Find where the given text appears and provide that cell's center as (x, y) coordinate. 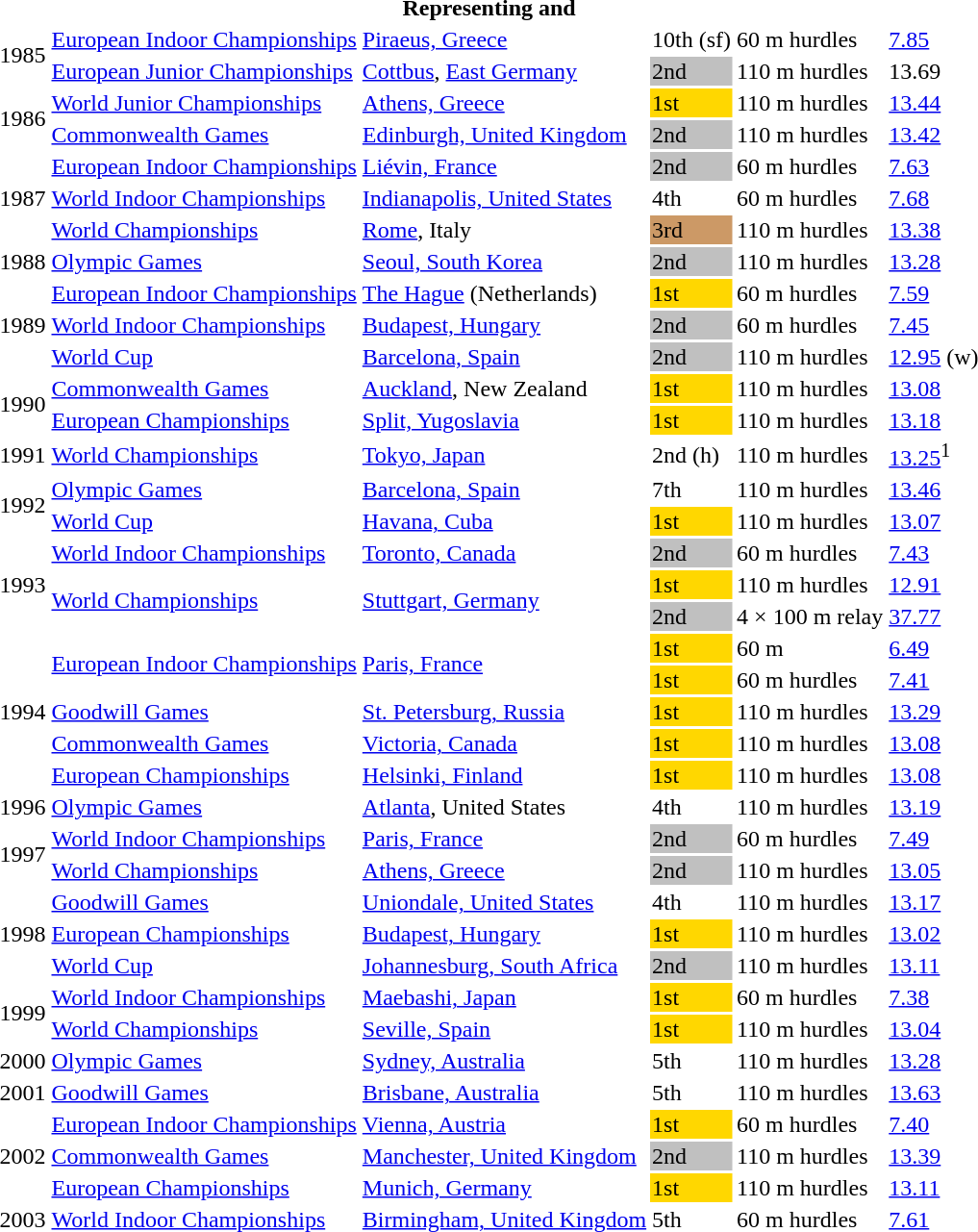
Cottbus, East Germany (504, 71)
Tokyo, Japan (504, 455)
Atlanta, United States (504, 807)
10th (sf) (692, 39)
Uniondale, United States (504, 902)
Split, Yugoslavia (504, 420)
Edinburgh, United Kingdom (504, 135)
Vienna, Austria (504, 1124)
European Junior Championships (204, 71)
60 m (810, 648)
Seville, Spain (504, 1029)
The Hague (Netherlands) (504, 293)
Helsinki, Finland (504, 775)
4 × 100 m relay (810, 616)
Liévin, France (504, 166)
Seoul, South Korea (504, 262)
Rome, Italy (504, 230)
St. Petersburg, Russia (504, 712)
Munich, Germany (504, 1188)
World Junior Championships (204, 103)
Indianapolis, United States (504, 198)
Piraeus, Greece (504, 39)
Brisbane, Australia (504, 1093)
7th (692, 490)
Manchester, United Kingdom (504, 1156)
Stuttgart, Germany (504, 600)
Toronto, Canada (504, 553)
Johannesburg, South Africa (504, 966)
Victoria, Canada (504, 743)
Maebashi, Japan (504, 997)
2nd (h) (692, 455)
3rd (692, 230)
Havana, Cuba (504, 521)
Sydney, Australia (504, 1061)
Auckland, New Zealand (504, 389)
